Identify which cell holds the provided text, then report its [x, y] central coordinate. 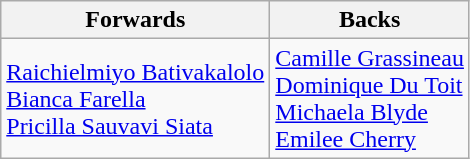
Forwards [136, 20]
Backs [370, 20]
Camille Grassineau Dominique Du Toit Michaela Blyde Emilee Cherry [370, 98]
Raichielmiyo Bativakalolo Bianca Farella Pricilla Sauvavi Siata [136, 98]
